Extract the (X, Y) coordinate from the center of the cell holding the provided text.  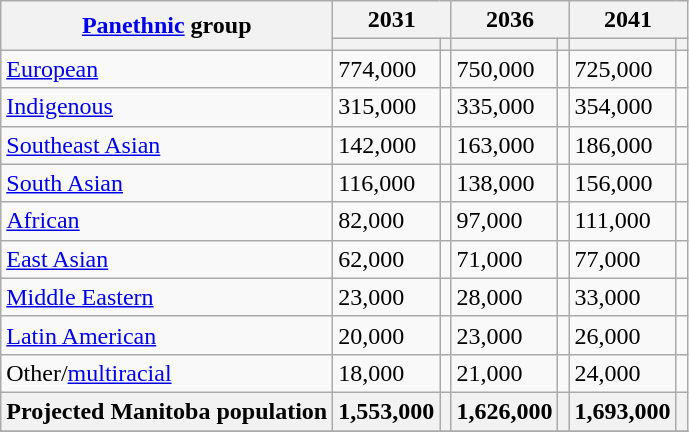
East Asian (167, 259)
26,000 (622, 335)
77,000 (622, 259)
18,000 (386, 373)
Panethnic group (167, 26)
82,000 (386, 221)
354,000 (622, 107)
33,000 (622, 297)
1,553,000 (386, 411)
20,000 (386, 335)
71,000 (504, 259)
2031 (392, 20)
725,000 (622, 69)
186,000 (622, 145)
1,626,000 (504, 411)
Projected Manitoba population (167, 411)
1,693,000 (622, 411)
2036 (510, 20)
315,000 (386, 107)
163,000 (504, 145)
156,000 (622, 183)
African (167, 221)
111,000 (622, 221)
2041 (628, 20)
774,000 (386, 69)
335,000 (504, 107)
21,000 (504, 373)
138,000 (504, 183)
24,000 (622, 373)
Southeast Asian (167, 145)
116,000 (386, 183)
Middle Eastern (167, 297)
South Asian (167, 183)
97,000 (504, 221)
750,000 (504, 69)
142,000 (386, 145)
European (167, 69)
Other/multiracial (167, 373)
Latin American (167, 335)
28,000 (504, 297)
62,000 (386, 259)
Indigenous (167, 107)
